Output the (X, Y) coordinate of the center of the cell containing the given text.  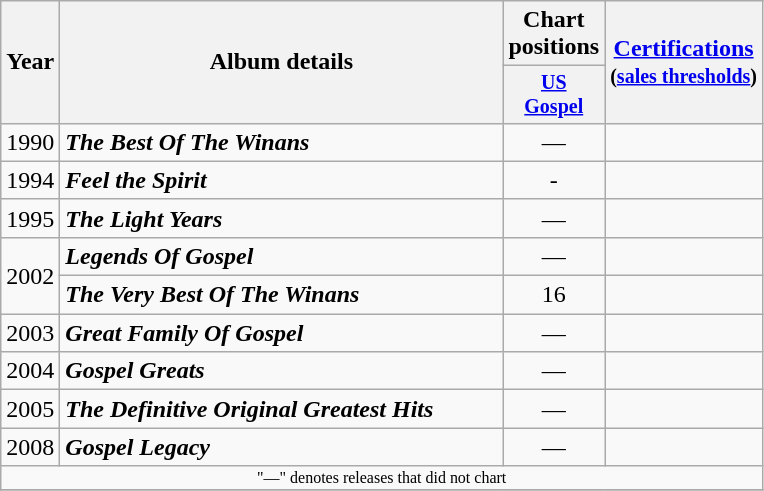
Chart positions (554, 34)
The Very Best Of The Winans (282, 295)
The Definitive Original Greatest Hits (282, 409)
Year (30, 62)
16 (554, 295)
2004 (30, 371)
The Light Years (282, 218)
Certifications(sales thresholds) (684, 62)
Great Family Of Gospel (282, 333)
2008 (30, 447)
2003 (30, 333)
Gospel Legacy (282, 447)
Feel the Spirit (282, 180)
Legends Of Gospel (282, 256)
- (554, 180)
The Best Of The Winans (282, 142)
2005 (30, 409)
Gospel Greats (282, 371)
"—" denotes releases that did not chart (382, 478)
Album details (282, 62)
2002 (30, 275)
USGospel (554, 94)
1990 (30, 142)
1995 (30, 218)
1994 (30, 180)
